Determine the [X, Y] coordinate at the center of the cell enclosing the given text.  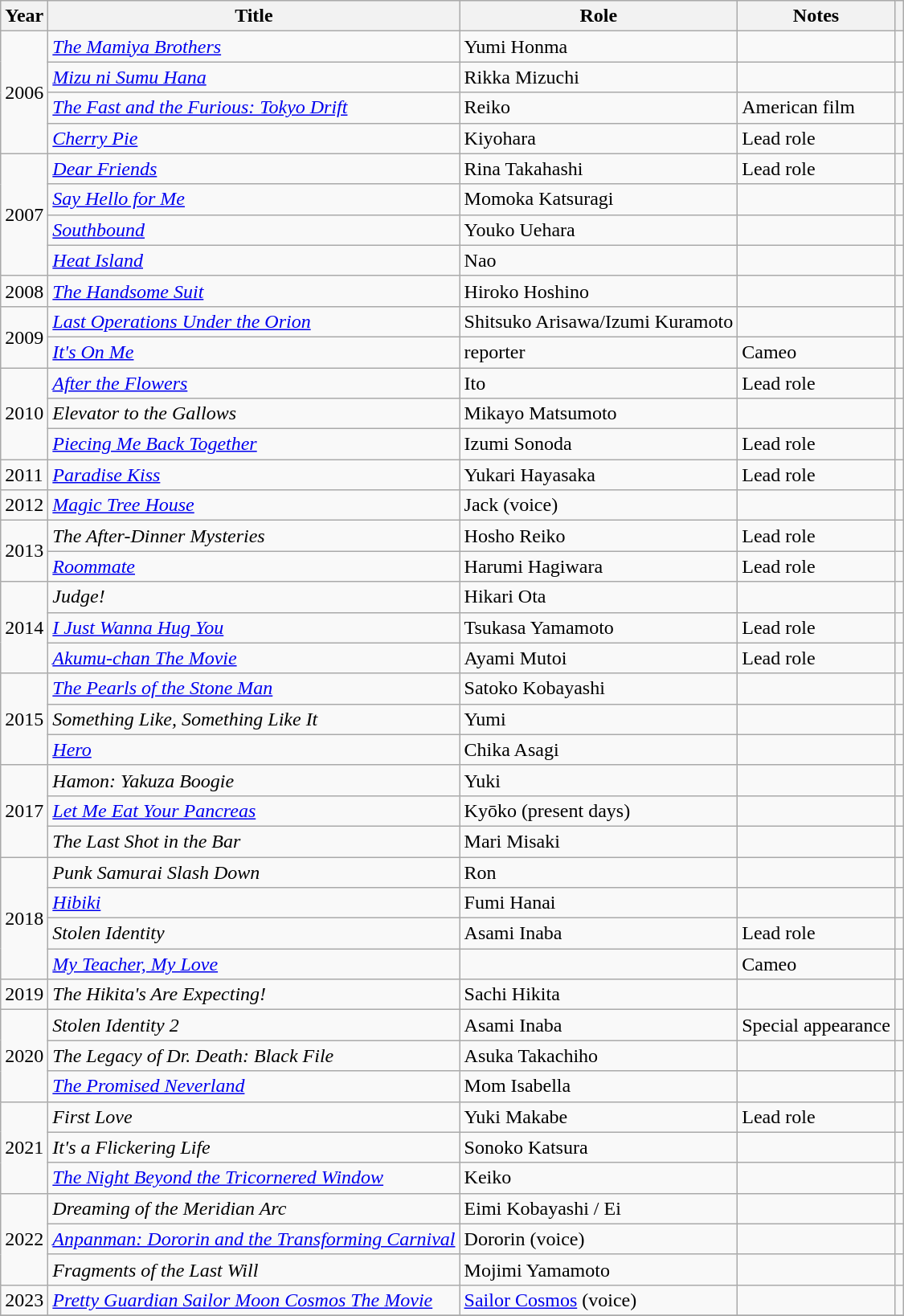
Sonoko Katsura [599, 1147]
The Last Shot in the Bar [254, 841]
Mojimi Yamamoto [599, 1269]
Southbound [254, 230]
Roommate [254, 566]
Punk Samurai Slash Down [254, 872]
Satoko Kobayashi [599, 689]
Yuki Makabe [599, 1117]
My Teacher, My Love [254, 964]
Rikka Mizuchi [599, 77]
Rina Takahashi [599, 169]
The Hikita's Are Expecting! [254, 995]
Pretty Guardian Sailor Moon Cosmos The Movie [254, 1300]
Keiko [599, 1178]
Mom Isabella [599, 1086]
Notes [816, 16]
reporter [599, 352]
Sailor Cosmos (voice) [599, 1300]
2006 [24, 92]
Special appearance [816, 1025]
2014 [24, 627]
2007 [24, 215]
It's On Me [254, 352]
Jack (voice) [599, 505]
2012 [24, 505]
2009 [24, 337]
Stolen Identity [254, 934]
I Just Wanna Hug You [254, 627]
Ito [599, 383]
Dear Friends [254, 169]
Kyōko (present days) [599, 811]
Heat Island [254, 260]
Dreaming of the Meridian Arc [254, 1208]
2013 [24, 551]
Fragments of the Last Will [254, 1269]
Yuki [599, 780]
Harumi Hagiwara [599, 566]
Hamon: Yakuza Boogie [254, 780]
Stolen Identity 2 [254, 1025]
Yumi [599, 719]
Judge! [254, 597]
Title [254, 16]
Sachi Hikita [599, 995]
Youko Uehara [599, 230]
Magic Tree House [254, 505]
Anpanman: Dororin and the Transforming Carnival [254, 1239]
2020 [24, 1056]
The Promised Neverland [254, 1086]
Akumu-chan The Movie [254, 658]
2019 [24, 995]
Reiko [599, 108]
2021 [24, 1147]
Cherry Pie [254, 138]
2010 [24, 414]
Chika Asagi [599, 750]
Elevator to the Gallows [254, 414]
The Fast and the Furious: Tokyo Drift [254, 108]
Yumi Honma [599, 47]
Last Operations Under the Orion [254, 321]
Hibiki [254, 903]
Momoka Katsuragi [599, 199]
2017 [24, 811]
2022 [24, 1239]
Fumi Hanai [599, 903]
2011 [24, 475]
Dororin (voice) [599, 1239]
Hiroko Hoshino [599, 291]
Mari Misaki [599, 841]
After the Flowers [254, 383]
Izumi Sonoda [599, 444]
Ron [599, 872]
Yukari Hayasaka [599, 475]
The Mamiya Brothers [254, 47]
Let Me Eat Your Pancreas [254, 811]
2018 [24, 918]
Year [24, 16]
Mizu ni Sumu Hana [254, 77]
The Night Beyond the Tricornered Window [254, 1178]
It's a Flickering Life [254, 1147]
The Handsome Suit [254, 291]
Paradise Kiss [254, 475]
2023 [24, 1300]
Eimi Kobayashi / Ei [599, 1208]
Something Like, Something Like It [254, 719]
Hero [254, 750]
The Legacy of Dr. Death: Black File [254, 1056]
The After-Dinner Mysteries [254, 536]
Role [599, 16]
Piecing Me Back Together [254, 444]
2015 [24, 719]
Nao [599, 260]
Shitsuko Arisawa/Izumi Kuramoto [599, 321]
Kiyohara [599, 138]
2008 [24, 291]
First Love [254, 1117]
American film [816, 108]
Hikari Ota [599, 597]
Hosho Reiko [599, 536]
Asuka Takachiho [599, 1056]
Tsukasa Yamamoto [599, 627]
Mikayo Matsumoto [599, 414]
The Pearls of the Stone Man [254, 689]
Say Hello for Me [254, 199]
Ayami Mutoi [599, 658]
